Extract the [x, y] coordinate from the center of the cell holding the provided text.  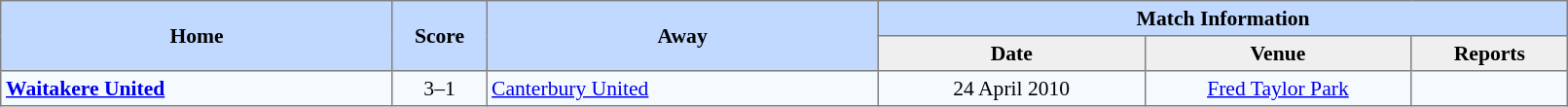
Fred Taylor Park [1278, 89]
Home [197, 36]
24 April 2010 [1011, 89]
3–1 [440, 89]
Reports [1489, 53]
Score [440, 36]
Away [683, 36]
Match Information [1222, 18]
Date [1011, 53]
Canterbury United [683, 89]
Venue [1278, 53]
Waitakere United [197, 89]
